Provide the [X, Y] coordinate of the cell's center where the given text is located.  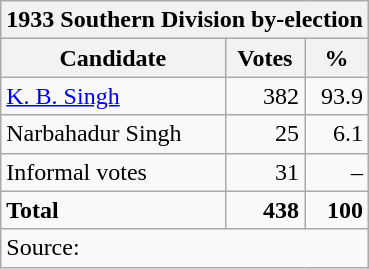
Informal votes [113, 172]
93.9 [337, 96]
382 [265, 96]
Total [113, 210]
– [337, 172]
1933 Southern Division by-election [185, 20]
K. B. Singh [113, 96]
438 [265, 210]
100 [337, 210]
Candidate [113, 58]
Narbahadur Singh [113, 134]
6.1 [337, 134]
25 [265, 134]
Votes [265, 58]
Source: [185, 248]
% [337, 58]
31 [265, 172]
